Extract the [X, Y] coordinate from the center of the cell holding the provided text.  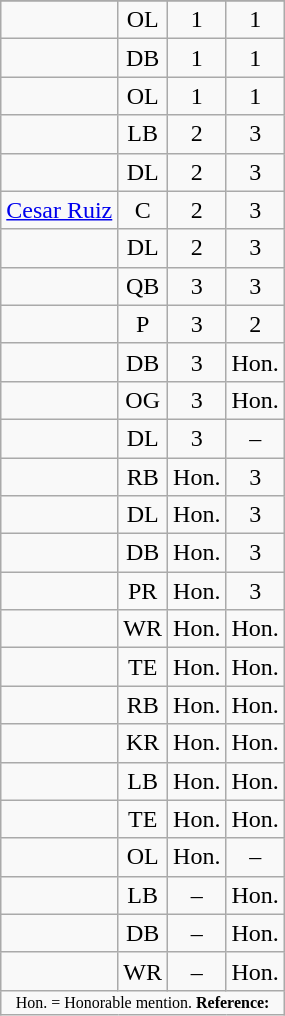
OG [143, 400]
Cesar Ruiz [60, 210]
QB [143, 286]
Hon. = Honorable mention. Reference: [143, 1002]
PR [143, 591]
KR [143, 743]
C [143, 210]
P [143, 324]
